Determine the (x, y) coordinate at the center of the cell enclosing the given text.  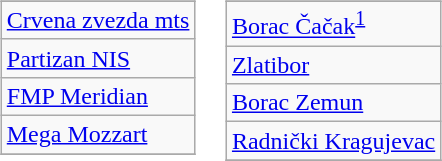
Crvena zvezda mts (98, 20)
FMP Meridian (98, 96)
Mega Mozzart (98, 134)
Partizan NIS (98, 58)
Borac Čačak1 (333, 24)
Borac Zemun (333, 103)
Zlatibor (333, 65)
Radnički Kragujevac (333, 141)
